Search for the cell housing the specified text and yield its (X, Y) center coordinate. 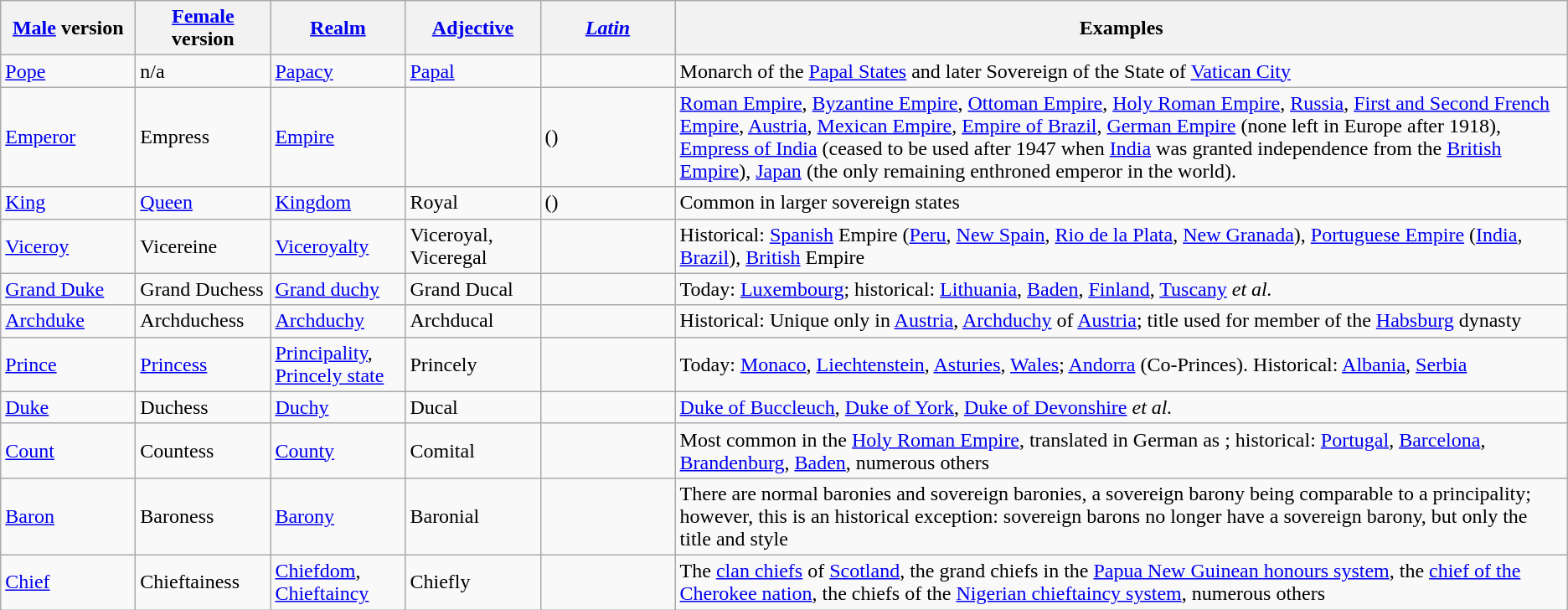
Queen (203, 203)
Archduke (69, 321)
County (338, 451)
Empress (203, 137)
Papacy (338, 71)
Duchy (338, 407)
n/a (203, 71)
Duke (69, 407)
Pope (69, 71)
Princess (203, 364)
Archducal (472, 321)
Viceroyal, Viceregal (472, 246)
Today: Luxembourg; historical: Lithuania, Baden, Finland, Tuscany et al. (1121, 289)
Ducal (472, 407)
Royal (472, 203)
Most common in the Holy Roman Empire, translated in German as ; historical: Portugal, Barcelona, Brandenburg, Baden, numerous others (1121, 451)
Archduchess (203, 321)
Chieftainess (203, 582)
Realm (338, 28)
Principality, Princely state (338, 364)
Princely (472, 364)
Adjective (472, 28)
Empire (338, 137)
Grand duchy (338, 289)
Papal (472, 71)
Baronial (472, 516)
Baron (69, 516)
Monarch of the Papal States and later Sovereign of the State of Vatican City (1121, 71)
Barony (338, 516)
Today: Monaco, Liechtenstein, Asturies, Wales; Andorra (Co-Princes). Historical: Albania, Serbia (1121, 364)
Duchess (203, 407)
Prince (69, 364)
Grand Duke (69, 289)
Countess (203, 451)
Historical: Spanish Empire (Peru, New Spain, Rio de la Plata, New Granada), Portuguese Empire (India, Brazil), British Empire (1121, 246)
Viceroy (69, 246)
Common in larger sovereign states (1121, 203)
Archduchy (338, 321)
Comital (472, 451)
Latin (608, 28)
Chiefdom, Chieftaincy (338, 582)
Examples (1121, 28)
Grand Duchess (203, 289)
Female version (203, 28)
Kingdom (338, 203)
Duke of Buccleuch, Duke of York, Duke of Devonshire et al. (1121, 407)
Baroness (203, 516)
Vicereine (203, 246)
Viceroyalty (338, 246)
Chief (69, 582)
Grand Ducal (472, 289)
Chiefly (472, 582)
Historical: Unique only in Austria, Archduchy of Austria; title used for member of the Habsburg dynasty (1121, 321)
Count (69, 451)
Emperor (69, 137)
King (69, 203)
Male version (69, 28)
